Locate the cell with the specified text and output its [x, y] center coordinate. 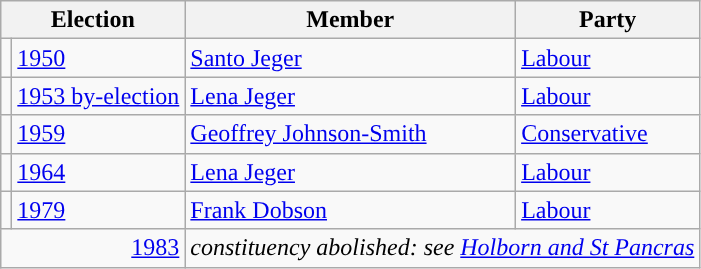
Election [93, 20]
1964 [98, 172]
Geoffrey Johnson-Smith [350, 134]
constituency abolished: see Holborn and St Pancras [442, 248]
Frank Dobson [350, 210]
Conservative [608, 134]
1979 [98, 210]
Party [608, 20]
1983 [93, 248]
1953 by-election [98, 96]
Member [350, 20]
Santo Jeger [350, 58]
1950 [98, 58]
1959 [98, 134]
